Output the [X, Y] coordinate of the center of the cell containing the given text.  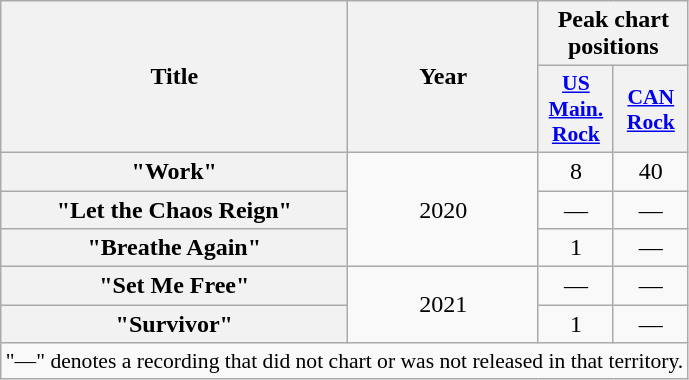
"Work" [174, 171]
"—" denotes a recording that did not chart or was not released in that territory. [345, 361]
USMain.Rock [576, 110]
"Let the Chaos Reign" [174, 209]
"Survivor" [174, 324]
2020 [444, 209]
CANRock [650, 110]
2021 [444, 305]
"Set Me Free" [174, 286]
Title [174, 77]
Peak chart positions [613, 34]
Year [444, 77]
8 [576, 171]
"Breathe Again" [174, 248]
40 [650, 171]
